Identify which cell holds the provided text, then report its [X, Y] central coordinate. 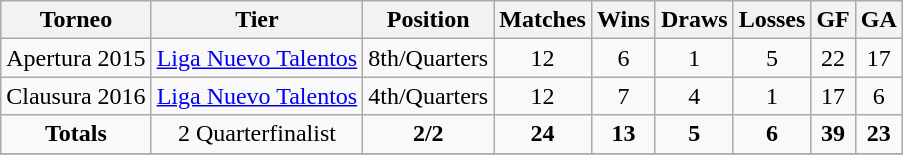
8th/Quarters [428, 58]
Position [428, 20]
2/2 [428, 134]
2 Quarterfinalist [257, 134]
39 [833, 134]
4 [694, 96]
Torneo [76, 20]
Matches [543, 20]
23 [878, 134]
Wins [623, 20]
13 [623, 134]
22 [833, 58]
7 [623, 96]
GA [878, 20]
Draws [694, 20]
Totals [76, 134]
4th/Quarters [428, 96]
Tier [257, 20]
Apertura 2015 [76, 58]
24 [543, 134]
Losses [772, 20]
Clausura 2016 [76, 96]
GF [833, 20]
